From the cell containing the given text, extract its center point as [X, Y] coordinate. 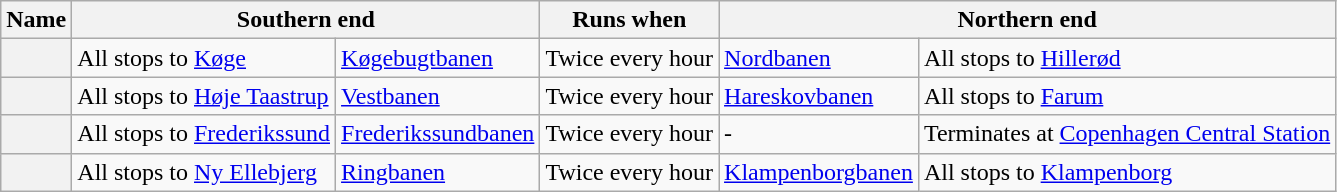
All stops to Køge [204, 58]
All stops to Farum [1126, 96]
Terminates at Copenhagen Central Station [1126, 134]
All stops to Hillerød [1126, 58]
Vestbanen [438, 96]
Ringbanen [438, 172]
Runs when [630, 20]
Frederikssundbanen [438, 134]
Southern end [306, 20]
Hareskovbanen [819, 96]
- [819, 134]
All stops to Høje Taastrup [204, 96]
Name [36, 20]
Northern end [1028, 20]
All stops to Frederikssund [204, 134]
Klampenborgbanen [819, 172]
Nordbanen [819, 58]
All stops to Ny Ellebjerg [204, 172]
Køgebugtbanen [438, 58]
All stops to Klampenborg [1126, 172]
